Capture the cell that displays the provided text and extract its [x, y] central coordinate. 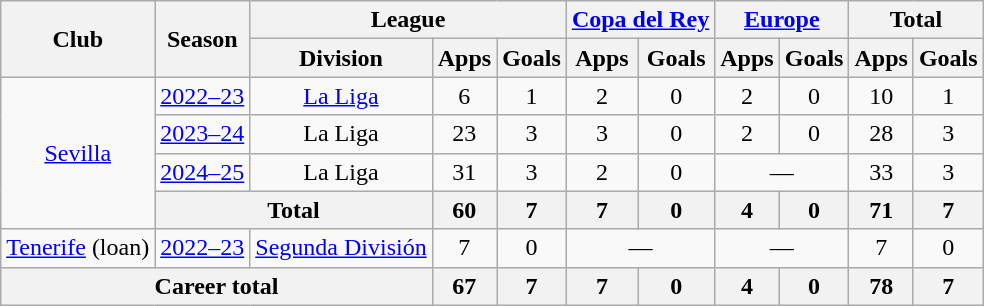
Tenerife (loan) [78, 248]
60 [464, 210]
Segunda División [341, 248]
67 [464, 286]
Sevilla [78, 153]
28 [881, 134]
Division [341, 58]
2023–24 [202, 134]
Season [202, 39]
Europe [782, 20]
33 [881, 172]
23 [464, 134]
78 [881, 286]
Career total [216, 286]
6 [464, 96]
2024–25 [202, 172]
Club [78, 39]
Copa del Rey [640, 20]
31 [464, 172]
10 [881, 96]
71 [881, 210]
League [408, 20]
